Detect which cell encompasses the target text, then output its [X, Y] center coordinate. 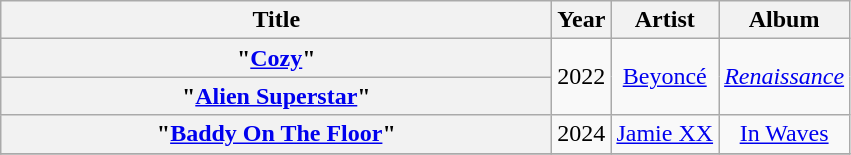
Year [582, 20]
"Baddy On The Floor" [276, 134]
"Cozy" [276, 58]
"Alien Superstar" [276, 96]
Album [784, 20]
In Waves [784, 134]
Jamie XX [665, 134]
Renaissance [784, 77]
2022 [582, 77]
2024 [582, 134]
Beyoncé [665, 77]
Title [276, 20]
Artist [665, 20]
